From the cell containing the given text, extract its center point as (X, Y) coordinate. 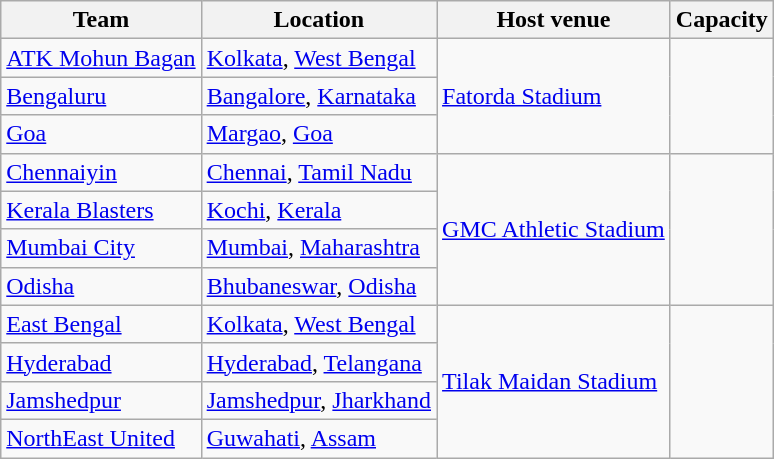
Mumbai, Maharashtra (318, 248)
Chennaiyin (101, 172)
Mumbai City (101, 248)
Bhubaneswar, Odisha (318, 286)
Bengaluru (101, 96)
Margao, Goa (318, 134)
Guwahati, Assam (318, 438)
Tilak Maidan Stadium (554, 381)
East Bengal (101, 324)
Jamshedpur (101, 400)
GMC Athletic Stadium (554, 229)
Location (318, 20)
Kochi, Kerala (318, 210)
Hyderabad, Telangana (318, 362)
Kerala Blasters (101, 210)
Bangalore, Karnataka (318, 96)
Goa (101, 134)
Fatorda Stadium (554, 96)
Capacity (722, 20)
ATK Mohun Bagan (101, 58)
Jamshedpur, Jharkhand (318, 400)
Hyderabad (101, 362)
Host venue (554, 20)
Team (101, 20)
NorthEast United (101, 438)
Odisha (101, 286)
Chennai, Tamil Nadu (318, 172)
